Return (x, y) of the center of cell containing provided text 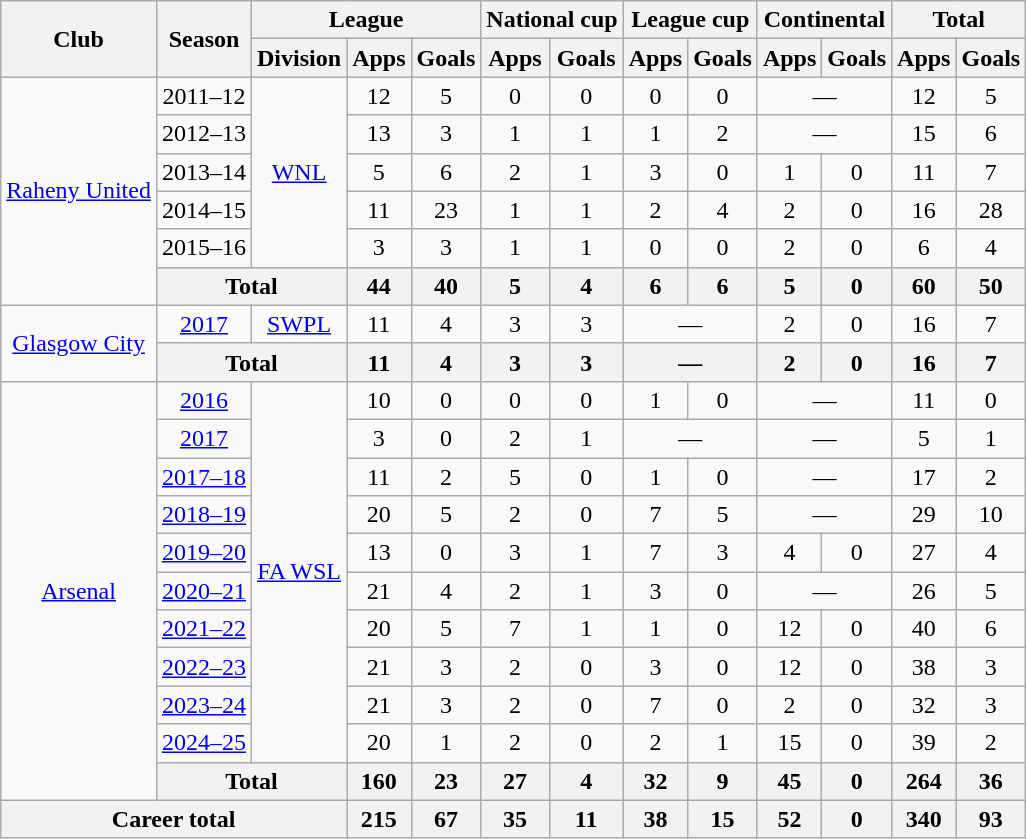
SWPL (300, 324)
Club (79, 39)
FA WSL (300, 572)
2020–21 (204, 591)
160 (379, 781)
Division (300, 58)
215 (379, 819)
44 (379, 286)
2013–14 (204, 172)
2019–20 (204, 553)
2014–15 (204, 210)
28 (991, 210)
Raheny United (79, 191)
2018–19 (204, 515)
50 (991, 286)
2012–13 (204, 134)
2011–12 (204, 96)
17 (924, 477)
Season (204, 39)
Continental (824, 20)
2016 (204, 400)
2023–24 (204, 705)
WNL (300, 172)
League (366, 20)
Arsenal (79, 590)
93 (991, 819)
Glasgow City (79, 343)
2015–16 (204, 248)
35 (515, 819)
2021–22 (204, 629)
2024–25 (204, 743)
29 (924, 515)
26 (924, 591)
45 (789, 781)
60 (924, 286)
264 (924, 781)
National cup (552, 20)
2017–18 (204, 477)
52 (789, 819)
39 (924, 743)
340 (924, 819)
36 (991, 781)
2022–23 (204, 667)
League cup (690, 20)
9 (723, 781)
67 (446, 819)
Career total (174, 819)
